Return the (x, y) coordinate for the center point of the cell that contains the specified text.  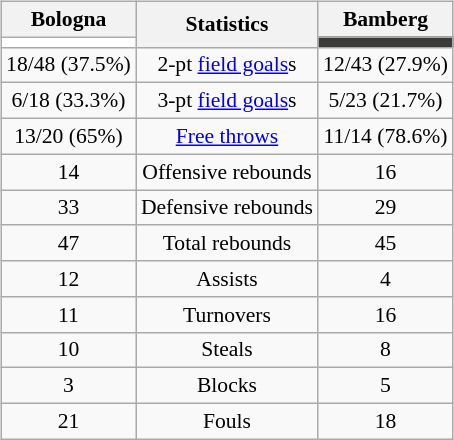
21 (68, 421)
11 (68, 314)
Fouls (227, 421)
18 (386, 421)
3-pt field goalss (227, 101)
18/48 (37.5%) (68, 65)
14 (68, 172)
Free throws (227, 136)
Blocks (227, 386)
4 (386, 279)
12/43 (27.9%) (386, 65)
11/14 (78.6%) (386, 136)
Offensive rebounds (227, 172)
29 (386, 208)
8 (386, 350)
6/18 (33.3%) (68, 101)
Turnovers (227, 314)
5/23 (21.7%) (386, 101)
Bologna (68, 19)
5 (386, 386)
Assists (227, 279)
10 (68, 350)
Bamberg (386, 19)
2-pt field goalss (227, 65)
45 (386, 243)
47 (68, 243)
12 (68, 279)
3 (68, 386)
Defensive rebounds (227, 208)
13/20 (65%) (68, 136)
33 (68, 208)
Total rebounds (227, 243)
Statistics (227, 24)
Steals (227, 350)
